Determine the [x, y] coordinate at the center of the cell enclosing the given text.  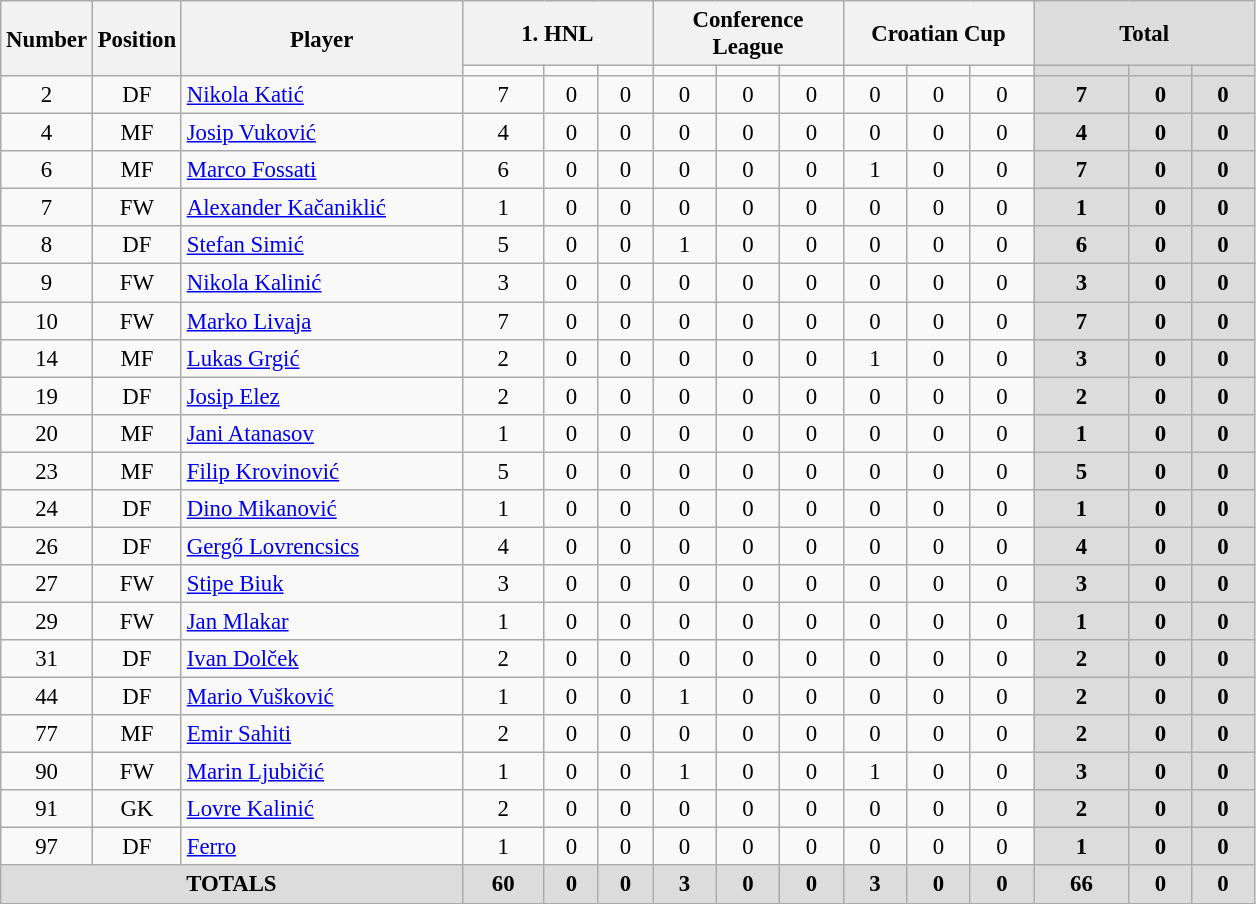
31 [47, 659]
77 [47, 734]
Jani Atanasov [322, 433]
1. HNL [558, 34]
Jan Mlakar [322, 621]
66 [1082, 885]
Nikola Kalinić [322, 283]
23 [47, 471]
10 [47, 321]
Marin Ljubičić [322, 772]
97 [47, 847]
Lukas Grgić [322, 358]
GK [136, 809]
8 [47, 245]
Lovre Kalinić [322, 809]
Josip Elez [322, 396]
Croatian Cup [938, 34]
90 [47, 772]
Mario Vušković [322, 697]
Position [136, 38]
29 [47, 621]
Marko Livaja [322, 321]
44 [47, 697]
Gergő Lovrencsics [322, 546]
Number [47, 38]
Total [1144, 34]
Dino Mikanović [322, 509]
27 [47, 584]
60 [503, 885]
24 [47, 509]
Emir Sahiti [322, 734]
Ivan Dolček [322, 659]
Nikola Katić [322, 95]
91 [47, 809]
9 [47, 283]
19 [47, 396]
Stipe Biuk [322, 584]
Stefan Simić [322, 245]
Player [322, 38]
Ferro [322, 847]
14 [47, 358]
Conference League [748, 34]
Josip Vuković [322, 133]
Marco Fossati [322, 170]
Filip Krovinović [322, 471]
20 [47, 433]
TOTALS [232, 885]
26 [47, 546]
Alexander Kačaniklić [322, 208]
